Return the [X, Y] coordinate for the center point of the cell that contains the specified text.  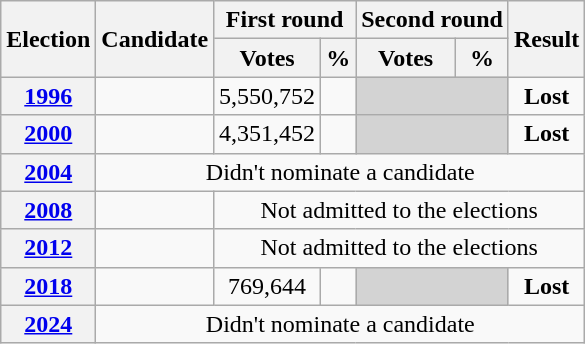
Candidate [155, 39]
2024 [48, 324]
2004 [48, 172]
2008 [48, 210]
2000 [48, 134]
4,351,452 [268, 134]
2012 [48, 248]
2018 [48, 286]
769,644 [268, 286]
Result [546, 39]
5,550,752 [268, 96]
1996 [48, 96]
Second round [432, 20]
Election [48, 39]
First round [285, 20]
